Extract the [X, Y] coordinate from the center of the cell holding the provided text.  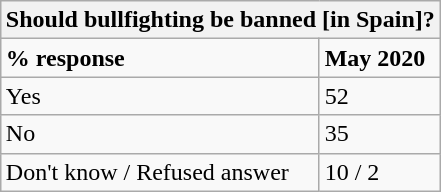
Don't know / Refused answer [160, 172]
10 / 2 [380, 172]
35 [380, 134]
Yes [160, 96]
% response [160, 58]
No [160, 134]
May 2020 [380, 58]
52 [380, 96]
Should bullfighting be banned [in Spain]? [220, 20]
